Provide the (X, Y) coordinate of the cell's center where the given text is located.  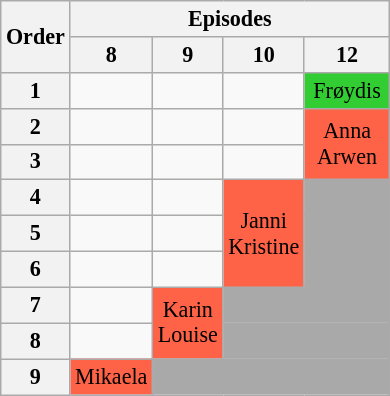
1 (36, 90)
12 (346, 54)
4 (36, 198)
6 (36, 269)
7 (36, 305)
Order (36, 36)
JanniKristine (264, 234)
KarinLouise (188, 323)
AnnaArwen (346, 144)
Frøydis (346, 90)
5 (36, 233)
2 (36, 126)
10 (264, 54)
3 (36, 162)
Episodes (230, 18)
Mikaela (112, 377)
